Output the (X, Y) coordinate of the center of the cell containing the given text.  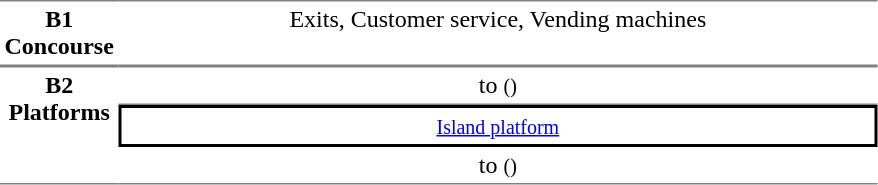
B1Concourse (59, 33)
Exits, Customer service, Vending machines (498, 33)
Island platform (498, 126)
B2Platforms (59, 125)
